Output the (x, y) coordinate of the center of the cell containing the given text.  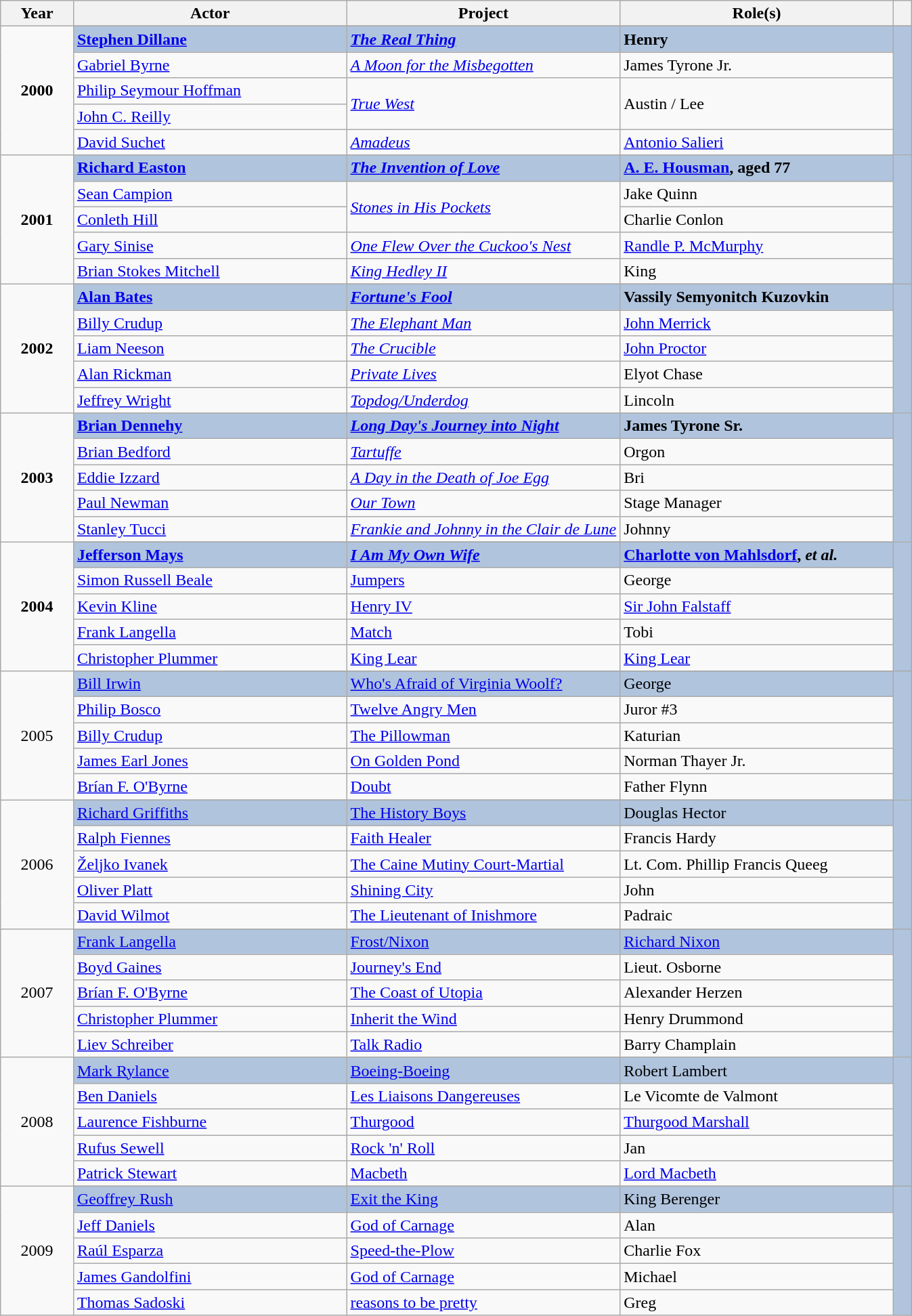
2002 (37, 348)
Speed-the-Plow (483, 1251)
The Elephant Man (483, 323)
Match (483, 632)
Jumpers (483, 580)
Amadeus (483, 142)
2004 (37, 606)
Liev Schreiber (210, 1044)
James Gandolfini (210, 1277)
The Pillowman (483, 735)
Alan Bates (210, 297)
Raúl Esparza (210, 1251)
True West (483, 104)
Tartuffe (483, 452)
Private Lives (483, 375)
Lieut. Osborne (757, 967)
Ralph Fiennes (210, 839)
Barry Champlain (757, 1044)
Exit the King (483, 1200)
James Earl Jones (210, 761)
Jake Quinn (757, 194)
Jefferson Mays (210, 555)
Bri (757, 477)
Austin / Lee (757, 104)
Thurgood (483, 1122)
Alan Rickman (210, 375)
Norman Thayer Jr. (757, 761)
Greg (757, 1302)
Ben Daniels (210, 1096)
John Merrick (757, 323)
Orgon (757, 452)
The Real Thing (483, 39)
A. E. Housman, aged 77 (757, 168)
Le Vicomte de Valmont (757, 1096)
Brian Bedford (210, 452)
Liam Neeson (210, 349)
2005 (37, 735)
Brian Dennehy (210, 426)
The Crucible (483, 349)
Sir John Falstaff (757, 606)
2001 (37, 219)
2006 (37, 864)
Laurence Fishburne (210, 1122)
Douglas Hector (757, 813)
2009 (37, 1251)
Kevin Kline (210, 606)
Brian Stokes Mitchell (210, 271)
Johnny (757, 529)
Jeff Daniels (210, 1225)
Sean Campion (210, 194)
Richard Griffiths (210, 813)
One Flew Over the Cuckoo's Nest (483, 245)
Robert Lambert (757, 1070)
Geoffrey Rush (210, 1200)
Katurian (757, 735)
Actor (210, 14)
Stanley Tucci (210, 529)
Long Day's Journey into Night (483, 426)
Stage Manager (757, 503)
Our Town (483, 503)
2008 (37, 1122)
On Golden Pond (483, 761)
Rock 'n' Roll (483, 1148)
Philip Seymour Hoffman (210, 91)
Faith Healer (483, 839)
James Tyrone Sr. (757, 426)
Lincoln (757, 400)
The Invention of Love (483, 168)
Talk Radio (483, 1044)
John (757, 890)
Role(s) (757, 14)
Father Flynn (757, 787)
I Am My Own Wife (483, 555)
Stephen Dillane (210, 39)
The Coast of Utopia (483, 993)
Patrick Stewart (210, 1174)
Rufus Sewell (210, 1148)
Doubt (483, 787)
Juror #3 (757, 709)
Inherit the Wind (483, 1019)
Antonio Salieri (757, 142)
Les Liaisons Dangereuses (483, 1096)
Gary Sinise (210, 245)
Thomas Sadoski (210, 1302)
The Caine Mutiny Court-Martial (483, 864)
Stones in His Pockets (483, 207)
King Berenger (757, 1200)
A Day in the Death of Joe Egg (483, 477)
Boyd Gaines (210, 967)
Tobi (757, 632)
Lord Macbeth (757, 1174)
2007 (37, 993)
Charlie Fox (757, 1251)
John C. Reilly (210, 116)
Jeffrey Wright (210, 400)
Philip Bosco (210, 709)
Topdog/Underdog (483, 400)
Richard Easton (210, 168)
Frost/Nixon (483, 941)
Henry (757, 39)
2003 (37, 477)
Michael (757, 1277)
King (757, 271)
Lt. Com. Phillip Francis Queeg (757, 864)
Mark Rylance (210, 1070)
Henry IV (483, 606)
Jan (757, 1148)
King Hedley II (483, 271)
Simon Russell Beale (210, 580)
Shining City (483, 890)
The Lieutenant of Inishmore (483, 916)
Journey's End (483, 967)
Alan (757, 1225)
2000 (37, 91)
Thurgood Marshall (757, 1122)
Who's Afraid of Virginia Woolf? (483, 683)
Eddie Izzard (210, 477)
Boeing-Boeing (483, 1070)
David Wilmot (210, 916)
reasons to be pretty (483, 1302)
Paul Newman (210, 503)
Twelve Angry Men (483, 709)
Vassily Semyonitch Kuzovkin (757, 297)
Charlie Conlon (757, 219)
Conleth Hill (210, 219)
Randle P. McMurphy (757, 245)
Alexander Herzen (757, 993)
Year (37, 14)
A Moon for the Misbegotten (483, 65)
Padraic (757, 916)
John Proctor (757, 349)
Fortune's Fool (483, 297)
Bill Irwin (210, 683)
Elyot Chase (757, 375)
Henry Drummond (757, 1019)
Frankie and Johnny in the Clair de Lune (483, 529)
Macbeth (483, 1174)
Francis Hardy (757, 839)
Željko Ivanek (210, 864)
Project (483, 14)
Charlotte von Mahlsdorf, et al. (757, 555)
Oliver Platt (210, 890)
The History Boys (483, 813)
Gabriel Byrne (210, 65)
Richard Nixon (757, 941)
James Tyrone Jr. (757, 65)
David Suchet (210, 142)
